Capture the cell that displays the provided text and extract its (x, y) central coordinate. 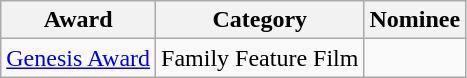
Category (260, 20)
Family Feature Film (260, 58)
Award (78, 20)
Nominee (415, 20)
Genesis Award (78, 58)
